Determine the [X, Y] coordinate at the center of the cell enclosing the given text.  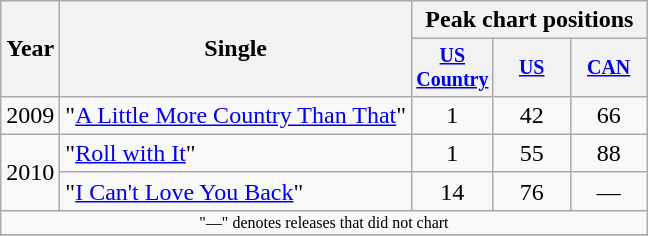
CAN [608, 68]
2009 [30, 115]
42 [532, 115]
88 [608, 153]
US [532, 68]
2010 [30, 172]
Peak chart positions [530, 20]
US Country [453, 68]
"—" denotes releases that did not chart [324, 222]
Year [30, 49]
"A Little More Country Than That" [236, 115]
66 [608, 115]
"I Can't Love You Back" [236, 191]
"Roll with It" [236, 153]
— [608, 191]
76 [532, 191]
Single [236, 49]
14 [453, 191]
55 [532, 153]
